Search for the cell housing the specified text and yield its (X, Y) center coordinate. 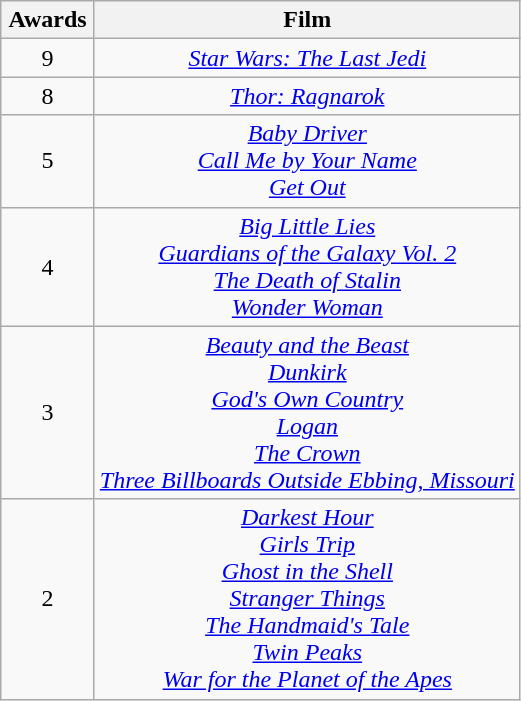
Beauty and the Beast Dunkirk God's Own Country Logan The Crown Three Billboards Outside Ebbing, Missouri (307, 412)
Thor: Ragnarok (307, 96)
2 (48, 599)
Darkest Hour Girls Trip Ghost in the Shell Stranger Things The Handmaid's Tale Twin Peaks War for the Planet of the Apes (307, 599)
Film (307, 20)
Baby Driver Call Me by Your Name Get Out (307, 161)
4 (48, 266)
Awards (48, 20)
5 (48, 161)
Big Little Lies Guardians of the Galaxy Vol. 2 The Death of Stalin Wonder Woman (307, 266)
9 (48, 58)
Star Wars: The Last Jedi (307, 58)
3 (48, 412)
8 (48, 96)
